Detect which cell encompasses the target text, then output its [X, Y] center coordinate. 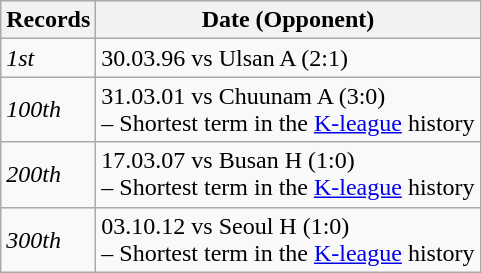
200th [48, 174]
17.03.07 vs Busan H (1:0)– Shortest term in the K-league history [288, 174]
30.03.96 vs Ulsan A (2:1) [288, 58]
Records [48, 20]
300th [48, 240]
Date (Opponent) [288, 20]
1st [48, 58]
03.10.12 vs Seoul H (1:0)– Shortest term in the K-league history [288, 240]
100th [48, 110]
31.03.01 vs Chuunam A (3:0)– Shortest term in the K-league history [288, 110]
